Identify which cell holds the provided text, then report its [x, y] central coordinate. 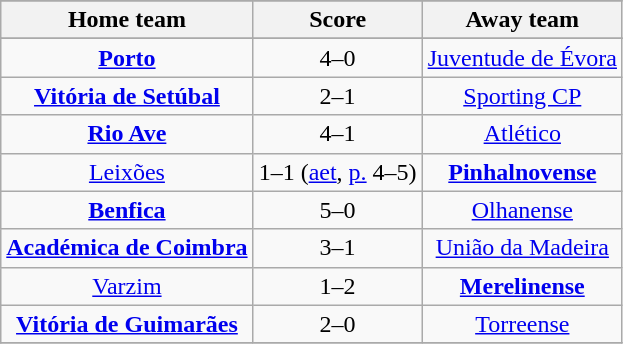
Benfica [127, 210]
5–0 [338, 210]
União da Madeira [522, 248]
Vitória de Setúbal [127, 96]
Olhanense [522, 210]
Home team [127, 20]
Sporting CP [522, 96]
Pinhalnovense [522, 172]
Torreense [522, 324]
Merelinense [522, 286]
Score [338, 20]
Leixões [127, 172]
Rio Ave [127, 134]
Varzim [127, 286]
Vitória de Guimarães [127, 324]
Juventude de Évora [522, 58]
1–1 (aet, p. 4–5) [338, 172]
2–0 [338, 324]
Atlético [522, 134]
4–0 [338, 58]
Away team [522, 20]
3–1 [338, 248]
1–2 [338, 286]
Académica de Coimbra [127, 248]
Porto [127, 58]
4–1 [338, 134]
2–1 [338, 96]
